Search for the cell housing the specified text and yield its (X, Y) center coordinate. 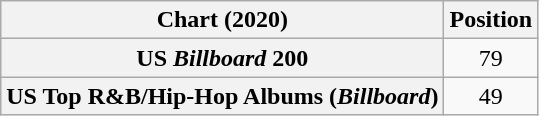
US Billboard 200 (222, 58)
US Top R&B/Hip-Hop Albums (Billboard) (222, 96)
49 (491, 96)
Chart (2020) (222, 20)
Position (491, 20)
79 (491, 58)
